Determine the [X, Y] coordinate at the center of the cell enclosing the given text.  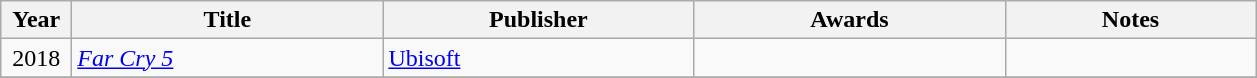
Awards [850, 20]
Notes [1130, 20]
Year [36, 20]
Publisher [538, 20]
Ubisoft [538, 58]
2018 [36, 58]
Title [228, 20]
Far Cry 5 [228, 58]
